Find where the given text appears and provide that cell's center as (x, y) coordinate. 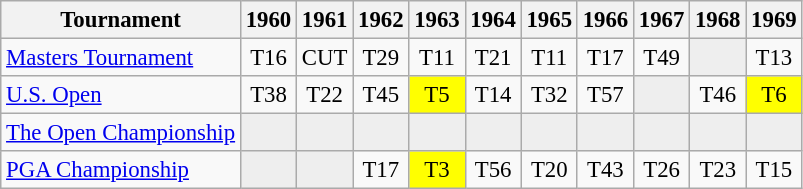
T45 (381, 95)
T38 (268, 95)
T29 (381, 58)
T26 (661, 170)
T3 (437, 170)
1968 (718, 20)
PGA Championship (121, 170)
1961 (325, 20)
T16 (268, 58)
Masters Tournament (121, 58)
1962 (381, 20)
T46 (718, 95)
T14 (493, 95)
T21 (493, 58)
CUT (325, 58)
T57 (605, 95)
U.S. Open (121, 95)
1969 (774, 20)
1963 (437, 20)
T56 (493, 170)
T32 (549, 95)
T43 (605, 170)
Tournament (121, 20)
1966 (605, 20)
T5 (437, 95)
T20 (549, 170)
T13 (774, 58)
T23 (718, 170)
1967 (661, 20)
The Open Championship (121, 133)
1965 (549, 20)
T15 (774, 170)
T6 (774, 95)
1964 (493, 20)
1960 (268, 20)
T22 (325, 95)
T49 (661, 58)
